Return the [x, y] coordinate for the center point of the cell that contains the specified text.  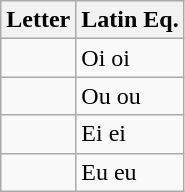
Eu eu [130, 172]
Letter [38, 20]
Latin Eq. [130, 20]
Oi oi [130, 58]
Ei ei [130, 134]
Ou ou [130, 96]
